Search for the cell housing the specified text and yield its [x, y] center coordinate. 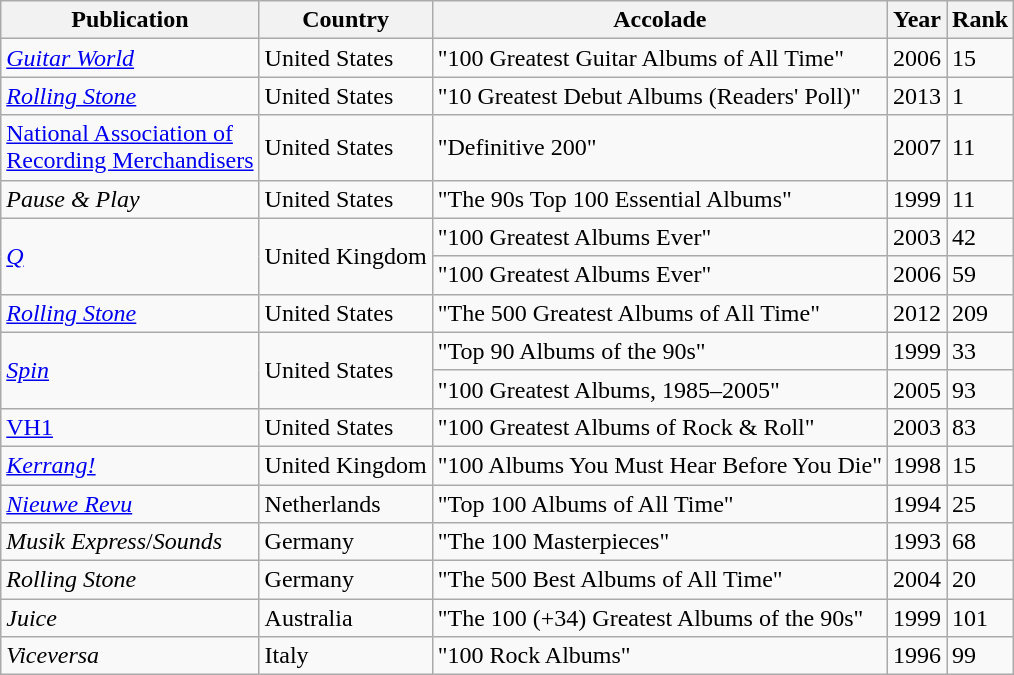
"100 Greatest Albums of Rock & Roll" [660, 427]
"Top 100 Albums of All Time" [660, 503]
101 [980, 618]
68 [980, 542]
National Association of Recording Merchandisers [130, 148]
Year [916, 20]
2013 [916, 96]
"Top 90 Albums of the 90s" [660, 351]
"The 90s Top 100 Essential Albums" [660, 199]
83 [980, 427]
"10 Greatest Debut Albums (Readers' Poll)" [660, 96]
20 [980, 580]
2007 [916, 148]
VH1 [130, 427]
"The 100 Masterpieces" [660, 542]
2005 [916, 389]
Netherlands [346, 503]
93 [980, 389]
25 [980, 503]
1996 [916, 656]
1993 [916, 542]
Juice [130, 618]
Australia [346, 618]
1998 [916, 465]
Rank [980, 20]
1 [980, 96]
Country [346, 20]
1994 [916, 503]
"The 500 Greatest Albums of All Time" [660, 313]
33 [980, 351]
2012 [916, 313]
"The 500 Best Albums of All Time" [660, 580]
Musik Express/Sounds [130, 542]
"The 100 (+34) Greatest Albums of the 90s" [660, 618]
Spin [130, 370]
42 [980, 237]
Nieuwe Revu [130, 503]
"100 Rock Albums" [660, 656]
2004 [916, 580]
Guitar World [130, 58]
Publication [130, 20]
99 [980, 656]
Kerrang! [130, 465]
59 [980, 275]
"100 Albums You Must Hear Before You Die" [660, 465]
209 [980, 313]
Accolade [660, 20]
Viceversa [130, 656]
"100 Greatest Guitar Albums of All Time" [660, 58]
"100 Greatest Albums, 1985–2005" [660, 389]
Q [130, 256]
Pause & Play [130, 199]
"Definitive 200" [660, 148]
Italy [346, 656]
